Identify which cell holds the provided text, then report its (x, y) central coordinate. 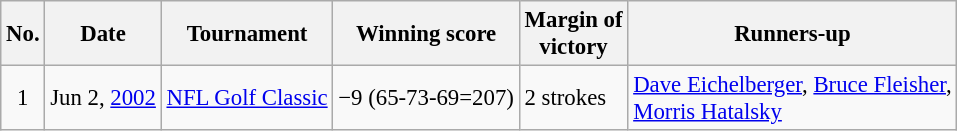
Winning score (426, 34)
Dave Eichelberger, Bruce Fleisher, Morris Hatalsky (792, 98)
Margin ofvictory (574, 34)
2 strokes (574, 98)
Runners-up (792, 34)
No. (23, 34)
Date (103, 34)
−9 (65-73-69=207) (426, 98)
Jun 2, 2002 (103, 98)
1 (23, 98)
NFL Golf Classic (247, 98)
Tournament (247, 34)
